Pinpoint the cell where the given text exists, returning its [X, Y] midpoint coordinate. 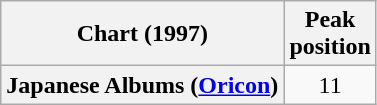
Japanese Albums (Oricon) [142, 85]
Peak position [330, 34]
Chart (1997) [142, 34]
11 [330, 85]
